Find where the given text appears and provide that cell's center as (x, y) coordinate. 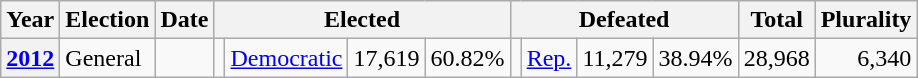
38.94% (696, 58)
Year (30, 20)
Date (184, 20)
Plurality (866, 20)
2012 (30, 58)
28,968 (776, 58)
11,279 (615, 58)
Defeated (624, 20)
Democratic (286, 58)
17,619 (386, 58)
Total (776, 20)
Election (108, 20)
6,340 (866, 58)
60.82% (468, 58)
General (108, 58)
Elected (362, 20)
Rep. (549, 58)
